Pinpoint the cell where the given text exists, returning its (X, Y) midpoint coordinate. 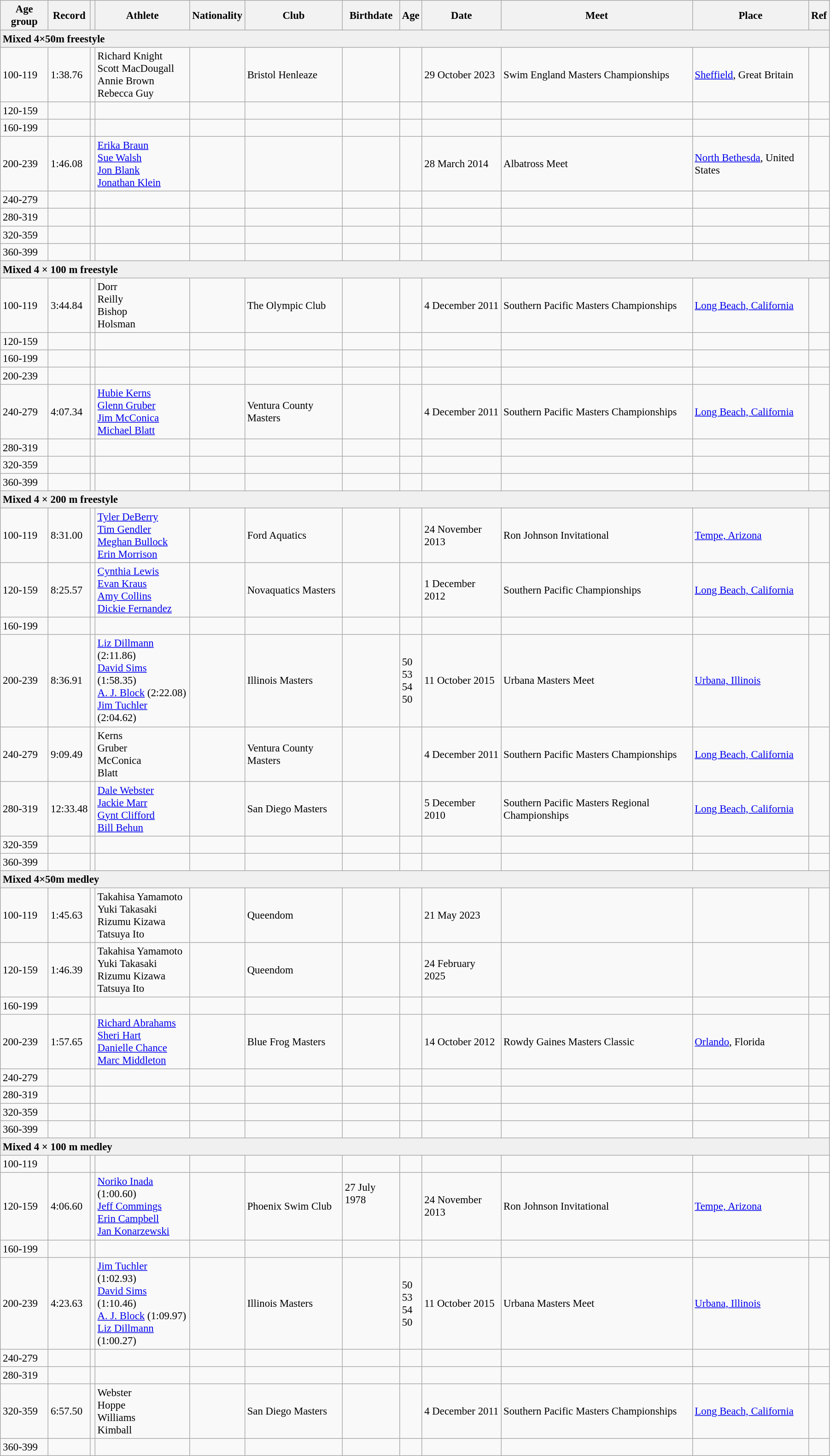
4:07.34 (69, 412)
6:57.50 (69, 1411)
Birthdate (371, 16)
Southern Pacific Masters Regional Championships (597, 809)
Mixed 4 × 200 m freestyle (415, 500)
Mixed 4 × 100 m freestyle (415, 269)
Bristol Henleaze (293, 75)
Richard KnightScott MacDougallAnnie BrownRebecca Guy (142, 75)
Sheffield, Great Britain (751, 75)
The Olympic Club (293, 305)
Hubie KernsGlenn GruberJim McConicaMichael Blatt (142, 412)
8:25.57 (69, 590)
Date (462, 16)
Phoenix Swim Club (293, 1206)
Meet (597, 16)
Albatross Meet (597, 164)
DorrReillyBishopHolsman (142, 305)
Age group (24, 16)
Noriko Inada (1:00.60)Jeff CommingsErin CampbellJan Konarzewski (142, 1206)
Dale WebsterJackie MarrGynt CliffordBill Behun (142, 809)
4:06.60 (69, 1206)
4:23.63 (69, 1303)
24 February 2025 (462, 970)
1 December 2012 (462, 590)
KernsGruberMcConicaBlatt (142, 754)
Club (293, 16)
8:36.91 (69, 681)
28 March 2014 (462, 164)
WebsterHoppeWilliamsKimball (142, 1411)
27 July 1978 (371, 1206)
9:09.49 (69, 754)
Liz Dillmann (2:11.86)David Sims (1:58.35)A. J. Block (2:22.08)Jim Tuchler (2:04.62) (142, 681)
Ref (819, 16)
12:33.48 (69, 809)
Novaquatics Masters (293, 590)
Nationality (217, 16)
Athlete (142, 16)
1:45.63 (69, 915)
3:44.84 (69, 305)
1:38.76 (69, 75)
Record (69, 16)
Age (411, 16)
Blue Frog Masters (293, 1042)
Southern Pacific Championships (597, 590)
1:46.39 (69, 970)
8:31.00 (69, 536)
Orlando, Florida (751, 1042)
Swim England Masters Championships (597, 75)
Mixed 4×50m freestyle (415, 39)
Ford Aquatics (293, 536)
14 October 2012 (462, 1042)
Mixed 4×50m medley (415, 879)
5 December 2010 (462, 809)
1:57.65 (69, 1042)
Tyler DeBerryTim GendlerMeghan BullockErin Morrison (142, 536)
29 October 2023 (462, 75)
Richard AbrahamsSheri HartDanielle ChanceMarc Middleton (142, 1042)
Jim Tuchler (1:02.93)David Sims (1:10.46)A. J. Block (1:09.97)Liz Dillmann (1:00.27) (142, 1303)
Cynthia LewisEvan KrausAmy CollinsDickie Fernandez (142, 590)
21 May 2023 (462, 915)
Place (751, 16)
1:46.08 (69, 164)
Rowdy Gaines Masters Classic (597, 1042)
Erika BraunSue WalshJon BlankJonathan Klein (142, 164)
North Bethesda, United States (751, 164)
Mixed 4 × 100 m medley (415, 1147)
